Locate the cell with the specified text and output its (X, Y) center coordinate. 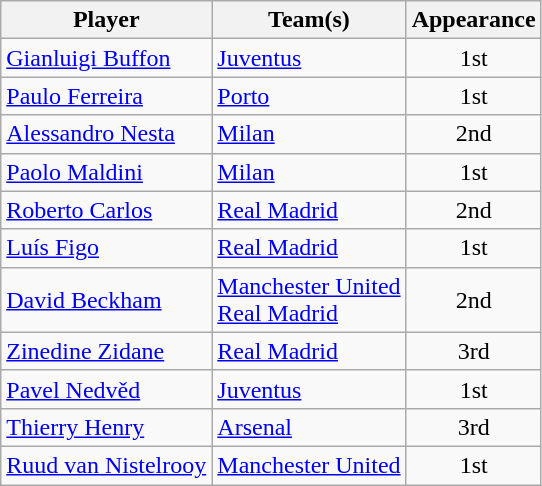
Luís Figo (106, 248)
Ruud van Nistelrooy (106, 465)
Arsenal (309, 427)
Manchester United Real Madrid (309, 300)
Manchester United (309, 465)
Gianluigi Buffon (106, 58)
Zinedine Zidane (106, 351)
Roberto Carlos (106, 210)
Thierry Henry (106, 427)
Alessandro Nesta (106, 134)
Player (106, 20)
Team(s) (309, 20)
Porto (309, 96)
Paolo Maldini (106, 172)
Pavel Nedvěd (106, 389)
Paulo Ferreira (106, 96)
Appearance (474, 20)
David Beckham (106, 300)
